Capture the cell that displays the provided text and extract its (x, y) central coordinate. 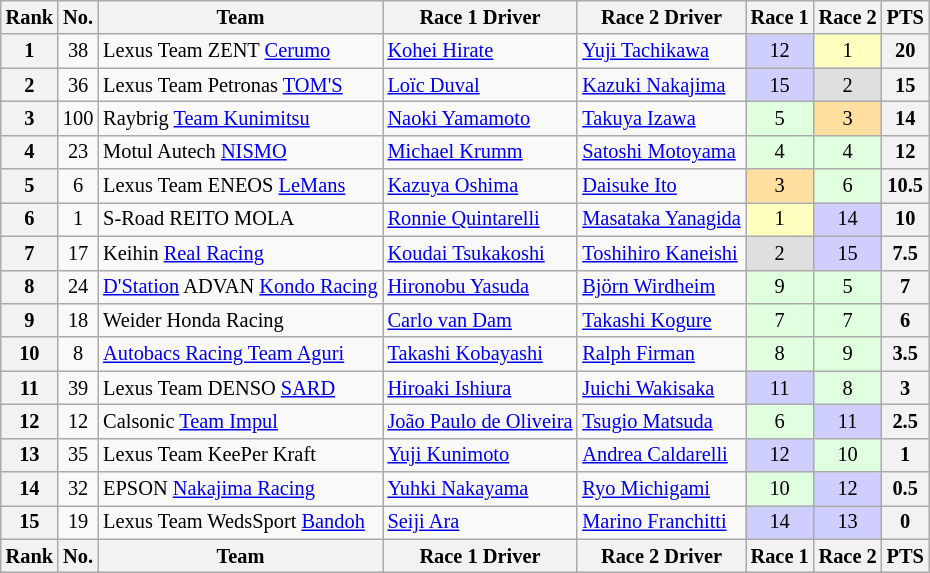
Masataka Yanagida (661, 219)
18 (78, 320)
23 (78, 152)
Tsugio Matsuda (661, 421)
10.5 (906, 186)
Yuji Kunimoto (480, 455)
Toshihiro Kaneishi (661, 253)
7.5 (906, 253)
Takuya Izawa (661, 118)
36 (78, 85)
Marino Franchitti (661, 522)
Lexus Team KeePer Kraft (240, 455)
17 (78, 253)
Kazuya Oshima (480, 186)
Satoshi Motoyama (661, 152)
Michael Krumm (480, 152)
20 (906, 51)
32 (78, 489)
Yuhki Nakayama (480, 489)
D'Station ADVAN Kondo Racing (240, 287)
Andrea Caldarelli (661, 455)
Lexus Team WedsSport Bandoh (240, 522)
Hiroaki Ishiura (480, 388)
Raybrig Team Kunimitsu (240, 118)
Loïc Duval (480, 85)
Autobacs Racing Team Aguri (240, 354)
Naoki Yamamoto (480, 118)
35 (78, 455)
Lexus Team Petronas TOM'S (240, 85)
Calsonic Team Impul (240, 421)
19 (78, 522)
Yuji Tachikawa (661, 51)
Carlo van Dam (480, 320)
0 (906, 522)
Ryo Michigami (661, 489)
Daisuke Ito (661, 186)
0.5 (906, 489)
Björn Wirdheim (661, 287)
EPSON Nakajima Racing (240, 489)
38 (78, 51)
Seiji Ara (480, 522)
Ralph Firman (661, 354)
Juichi Wakisaka (661, 388)
Hironobu Yasuda (480, 287)
100 (78, 118)
3.5 (906, 354)
Motul Autech NISMO (240, 152)
39 (78, 388)
Lexus Team ZENT Cerumo (240, 51)
Ronnie Quintarelli (480, 219)
Lexus Team DENSO SARD (240, 388)
Lexus Team ENEOS LeMans (240, 186)
João Paulo de Oliveira (480, 421)
Kohei Hirate (480, 51)
Koudai Tsukakoshi (480, 253)
S-Road REITO MOLA (240, 219)
Kazuki Nakajima (661, 85)
Takashi Kogure (661, 320)
Weider Honda Racing (240, 320)
Takashi Kobayashi (480, 354)
Keihin Real Racing (240, 253)
2.5 (906, 421)
24 (78, 287)
